For the text-containing cell, return its midpoint in (x, y) coordinate format. 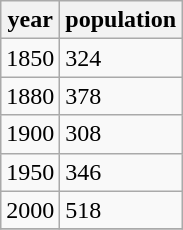
308 (121, 134)
year (30, 20)
518 (121, 210)
1900 (30, 134)
1950 (30, 172)
2000 (30, 210)
346 (121, 172)
378 (121, 96)
324 (121, 58)
1850 (30, 58)
1880 (30, 96)
population (121, 20)
